From the cell containing the given text, extract its center point as [X, Y] coordinate. 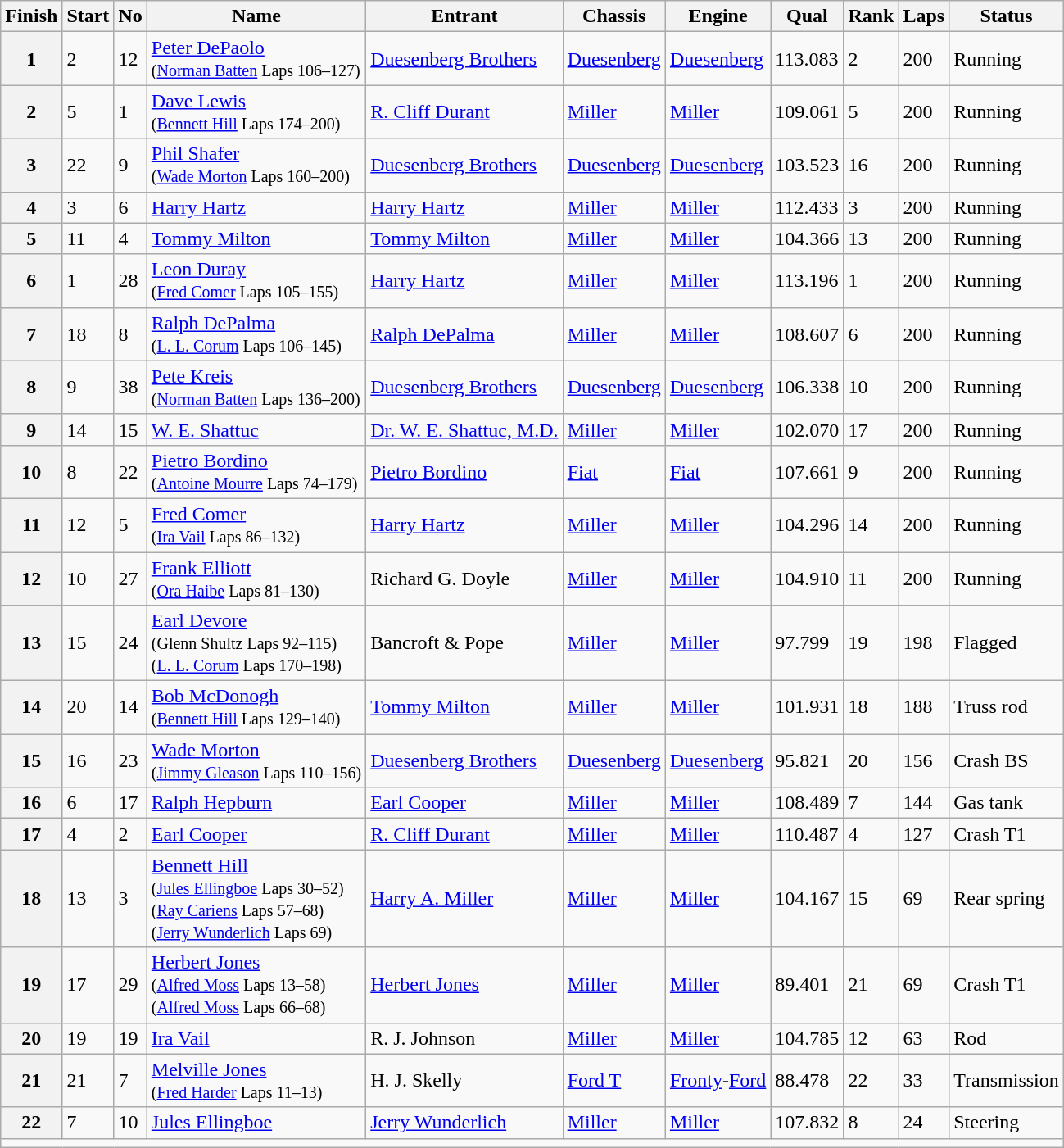
Bennett Hill(Jules Ellingboe Laps 30–52)(Ray Cariens Laps 57–68)(Jerry Wunderlich Laps 69) [256, 898]
104.167 [808, 898]
Fred Comer(Ira Vail Laps 86–132) [256, 524]
107.832 [808, 1123]
156 [924, 760]
106.338 [808, 387]
Status [1007, 16]
113.196 [808, 280]
Laps [924, 16]
107.661 [808, 472]
101.931 [808, 708]
188 [924, 708]
Ralph DePalma [464, 334]
Peter DePaolo(Norman Batten Laps 106–127) [256, 59]
Rod [1007, 1038]
Truss rod [1007, 708]
Jerry Wunderlich [464, 1123]
104.296 [808, 524]
144 [924, 803]
63 [924, 1038]
Gas tank [1007, 803]
Jules Ellingboe [256, 1123]
27 [130, 579]
104.910 [808, 579]
23 [130, 760]
89.401 [808, 985]
Qual [808, 16]
102.070 [808, 429]
Name [256, 16]
Steering [1007, 1123]
104.366 [808, 238]
Ira Vail [256, 1038]
Bob McDonogh(Bennett Hill Laps 129–140) [256, 708]
Rear spring [1007, 898]
Ralph Hepburn [256, 803]
Herbert Jones [464, 985]
29 [130, 985]
Dr. W. E. Shattuc, M.D. [464, 429]
Flagged [1007, 643]
110.487 [808, 834]
Pietro Bordino [464, 472]
Finish [31, 16]
Herbert Jones (Alfred Moss Laps 13–58)(Alfred Moss Laps 66–68) [256, 985]
113.083 [808, 59]
Harry A. Miller [464, 898]
198 [924, 643]
108.607 [808, 334]
Earl Devore (Glenn Shultz Laps 92–115)(L. L. Corum Laps 170–198) [256, 643]
Phil Shafer (Wade Morton Laps 160–200) [256, 166]
95.821 [808, 760]
No [130, 16]
38 [130, 387]
28 [130, 280]
Chassis [614, 16]
Crash BS [1007, 760]
88.478 [808, 1080]
Pete Kreis (Norman Batten Laps 136–200) [256, 387]
Dave Lewis(Bennett Hill Laps 174–200) [256, 111]
Pietro Bordino (Antoine Mourre Laps 74–179) [256, 472]
Melville Jones (Fred Harder Laps 11–13) [256, 1080]
W. E. Shattuc [256, 429]
33 [924, 1080]
Wade Morton(Jimmy Gleason Laps 110–156) [256, 760]
Rank [872, 16]
Bancroft & Pope [464, 643]
Fronty-Ford [718, 1080]
109.061 [808, 111]
Leon Duray(Fred Comer Laps 105–155) [256, 280]
97.799 [808, 643]
103.523 [808, 166]
104.785 [808, 1038]
108.489 [808, 803]
R. J. Johnson [464, 1038]
112.433 [808, 207]
Ford T [614, 1080]
127 [924, 834]
H. J. Skelly [464, 1080]
Frank Elliott(Ora Haibe Laps 81–130) [256, 579]
Entrant [464, 16]
Transmission [1007, 1080]
Start [88, 16]
Ralph DePalma (L. L. Corum Laps 106–145) [256, 334]
Engine [718, 16]
Richard G. Doyle [464, 579]
